Detect which cell encompasses the target text, then output its (x, y) center coordinate. 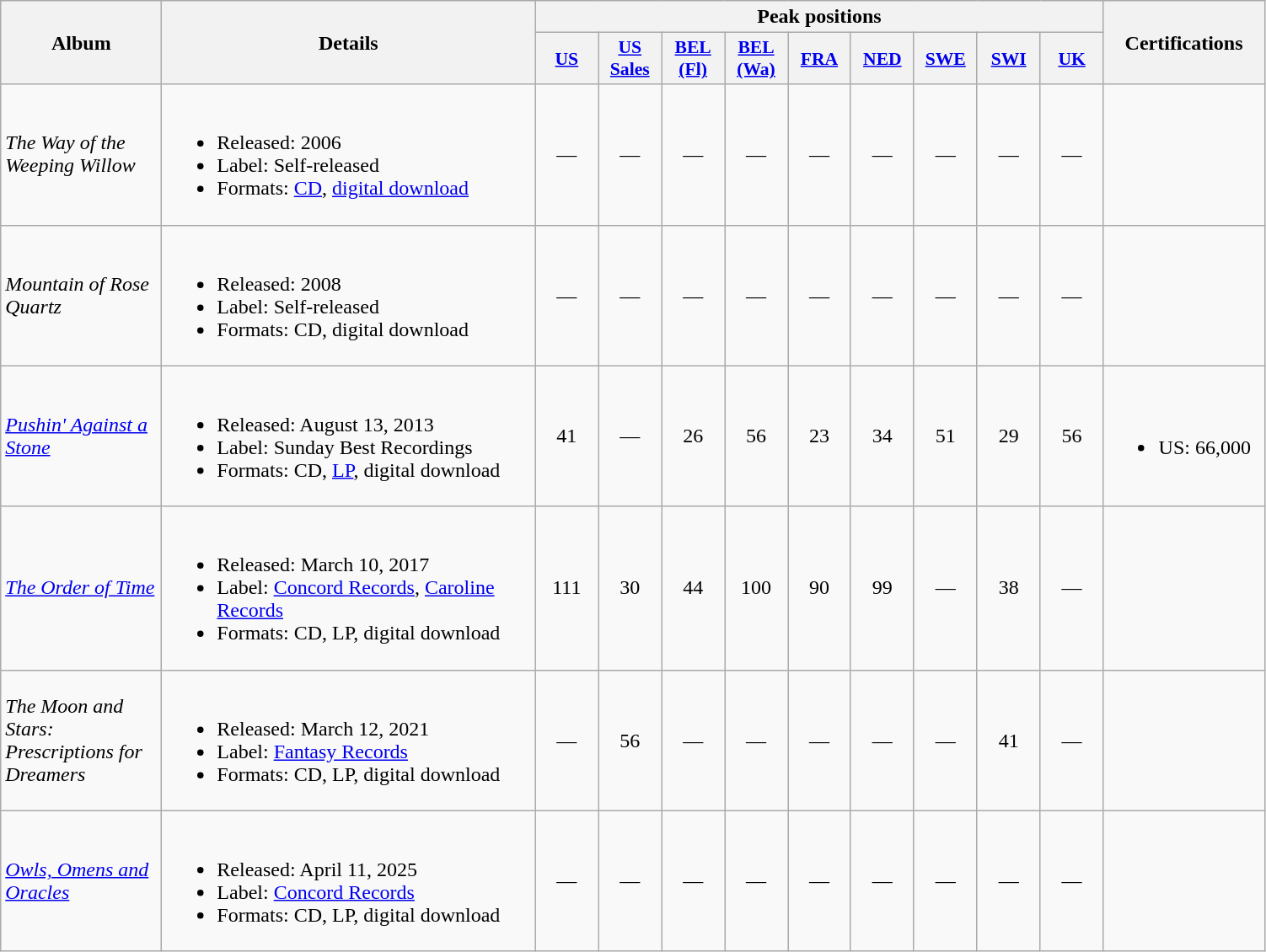
Certifications (1183, 42)
SWE (946, 59)
111 (566, 588)
Pushin' Against a Stone (81, 436)
30 (630, 588)
26 (693, 436)
SWI (1008, 59)
BEL (Fl) (693, 59)
90 (819, 588)
BEL (Wa) (757, 59)
Mountain of Rose Quartz (81, 295)
The Order of Time (81, 588)
NED (882, 59)
Released: August 13, 2013Label: Sunday Best RecordingsFormats: CD, LP, digital download (349, 436)
99 (882, 588)
Album (81, 42)
38 (1008, 588)
34 (882, 436)
Owls, Omens and Oracles (81, 881)
US (566, 59)
Released: 2006Label: Self-releasedFormats: CD, digital download (349, 155)
29 (1008, 436)
51 (946, 436)
Peak positions (819, 17)
US Sales (630, 59)
Released: March 10, 2017Label: Concord Records, Caroline RecordsFormats: CD, LP, digital download (349, 588)
The Moon and Stars: Prescriptions for Dreamers (81, 740)
100 (757, 588)
Details (349, 42)
The Way of the Weeping Willow (81, 155)
44 (693, 588)
UK (1072, 59)
23 (819, 436)
FRA (819, 59)
Released: April 11, 2025Label: Concord RecordsFormats: CD, LP, digital download (349, 881)
Released: 2008Label: Self-releasedFormats: CD, digital download (349, 295)
Released: March 12, 2021Label: Fantasy RecordsFormats: CD, LP, digital download (349, 740)
US: 66,000 (1183, 436)
